Pinpoint the cell where the given text exists, returning its [X, Y] midpoint coordinate. 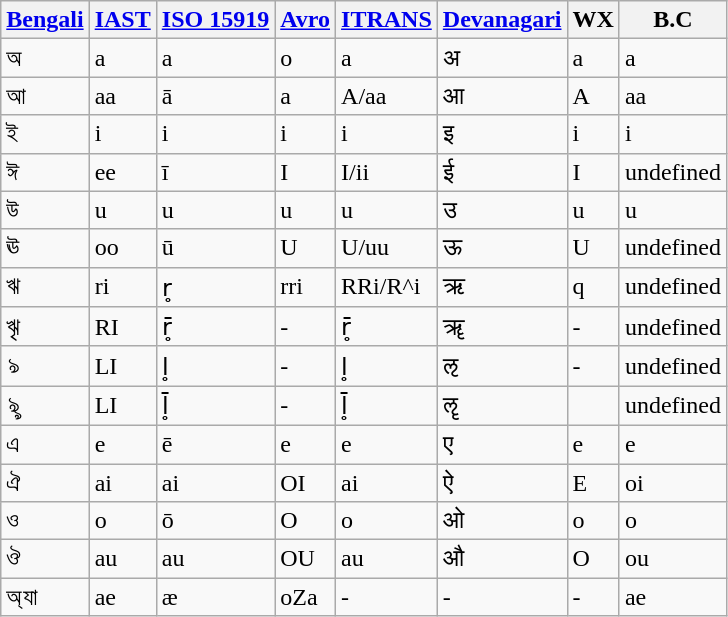
ऌ [502, 366]
ISO 15919 [215, 20]
ऊ [502, 248]
उ [502, 210]
ও [45, 521]
IAST [122, 20]
ऐ [502, 483]
ee [122, 172]
RI [122, 327]
OU [306, 559]
æ [215, 597]
I/ii [387, 172]
Devanagari [502, 20]
OI [306, 483]
ri [122, 287]
ই [45, 134]
ā [215, 96]
ॠ [502, 327]
ITRANS [387, 20]
rri [306, 287]
q [593, 287]
আ [45, 96]
औ [502, 559]
ū [215, 248]
ঋ [45, 287]
ৠ [45, 327]
आ [502, 96]
ē [215, 444]
oo [122, 248]
A/aa [387, 96]
A [593, 96]
ঐ [45, 483]
इ [502, 134]
ৡ [45, 406]
ঊ [45, 248]
উ [45, 210]
E [593, 483]
अ [502, 58]
ō [215, 521]
ঌ [45, 366]
ई [502, 172]
ঔ [45, 559]
WX [593, 20]
Bengali [45, 20]
ॡ [502, 406]
B.C [672, 20]
ऋ [502, 287]
ou [672, 559]
ঈ [45, 172]
ओ [502, 521]
r̥ [215, 287]
ए [502, 444]
RRi/R^i [387, 287]
Avro [306, 20]
এ [45, 444]
U/uu [387, 248]
oi [672, 483]
অ্যা [45, 597]
oZa [306, 597]
অ [45, 58]
ī [215, 172]
